Detect which cell encompasses the target text, then output its [X, Y] center coordinate. 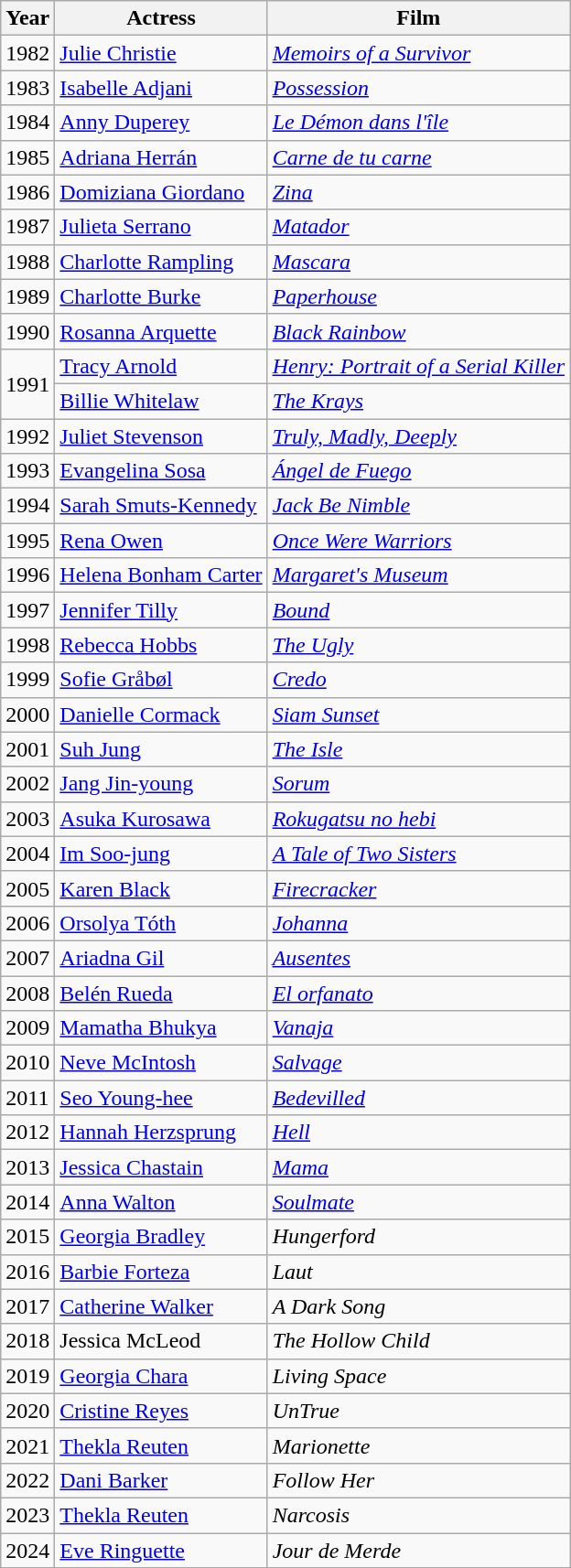
Living Space [418, 1376]
2002 [27, 784]
Vanaja [418, 1028]
Firecracker [418, 888]
1993 [27, 471]
Hannah Herzsprung [161, 1133]
Asuka Kurosawa [161, 819]
1996 [27, 575]
Mamatha Bhukya [161, 1028]
Charlotte Burke [161, 296]
Salvage [418, 1063]
2018 [27, 1341]
Karen Black [161, 888]
Rebecca Hobbs [161, 645]
The Isle [418, 749]
Jennifer Tilly [161, 610]
Truly, Madly, Deeply [418, 436]
Rokugatsu no hebi [418, 819]
Margaret's Museum [418, 575]
Jessica Chastain [161, 1167]
Adriana Herrán [161, 157]
Sorum [418, 784]
Eve Ringuette [161, 1551]
1991 [27, 383]
2006 [27, 923]
2022 [27, 1480]
Hungerford [418, 1237]
1984 [27, 123]
The Hollow Child [418, 1341]
Barbie Forteza [161, 1272]
1990 [27, 331]
El orfanato [418, 993]
1989 [27, 296]
2014 [27, 1202]
A Dark Song [418, 1306]
2024 [27, 1551]
Soulmate [418, 1202]
2021 [27, 1445]
2015 [27, 1237]
2013 [27, 1167]
1997 [27, 610]
Ariadna Gil [161, 958]
Ángel de Fuego [418, 471]
2005 [27, 888]
2009 [27, 1028]
Neve McIntosh [161, 1063]
2017 [27, 1306]
Hell [418, 1133]
Anna Walton [161, 1202]
2019 [27, 1376]
2016 [27, 1272]
Bound [418, 610]
Im Soo-jung [161, 854]
Once Were Warriors [418, 541]
Helena Bonham Carter [161, 575]
1983 [27, 88]
Johanna [418, 923]
2012 [27, 1133]
2001 [27, 749]
1982 [27, 53]
Orsolya Tóth [161, 923]
Black Rainbow [418, 331]
Jack Be Nimble [418, 506]
Film [418, 18]
Billie Whitelaw [161, 401]
The Krays [418, 401]
2011 [27, 1098]
Tracy Arnold [161, 366]
1998 [27, 645]
Siam Sunset [418, 714]
Evangelina Sosa [161, 471]
Follow Her [418, 1480]
Sofie Gråbøl [161, 680]
A Tale of Two Sisters [418, 854]
Ausentes [418, 958]
1992 [27, 436]
1988 [27, 262]
Belén Rueda [161, 993]
UnTrue [418, 1411]
Laut [418, 1272]
Credo [418, 680]
Rena Owen [161, 541]
The Ugly [418, 645]
2000 [27, 714]
Georgia Chara [161, 1376]
Georgia Bradley [161, 1237]
Narcosis [418, 1515]
1987 [27, 227]
Henry: Portrait of a Serial Killer [418, 366]
1999 [27, 680]
Domiziana Giordano [161, 192]
Possession [418, 88]
2007 [27, 958]
2008 [27, 993]
Mascara [418, 262]
Matador [418, 227]
Danielle Cormack [161, 714]
2003 [27, 819]
Carne de tu carne [418, 157]
Suh Jung [161, 749]
Seo Young-hee [161, 1098]
1995 [27, 541]
Mama [418, 1167]
Cristine Reyes [161, 1411]
Paperhouse [418, 296]
2020 [27, 1411]
Anny Duperey [161, 123]
Rosanna Arquette [161, 331]
2004 [27, 854]
Juliet Stevenson [161, 436]
2023 [27, 1515]
Charlotte Rampling [161, 262]
1994 [27, 506]
Jour de Merde [418, 1551]
2010 [27, 1063]
Sarah Smuts-Kennedy [161, 506]
Marionette [418, 1445]
Jang Jin-young [161, 784]
1985 [27, 157]
Jessica McLeod [161, 1341]
Catherine Walker [161, 1306]
1986 [27, 192]
Dani Barker [161, 1480]
Isabelle Adjani [161, 88]
Actress [161, 18]
Zina [418, 192]
Memoirs of a Survivor [418, 53]
Bedevilled [418, 1098]
Year [27, 18]
Le Démon dans l'île [418, 123]
Julieta Serrano [161, 227]
Julie Christie [161, 53]
